Scan for the cell matching the given text and deliver its [X, Y] coordinate at center. 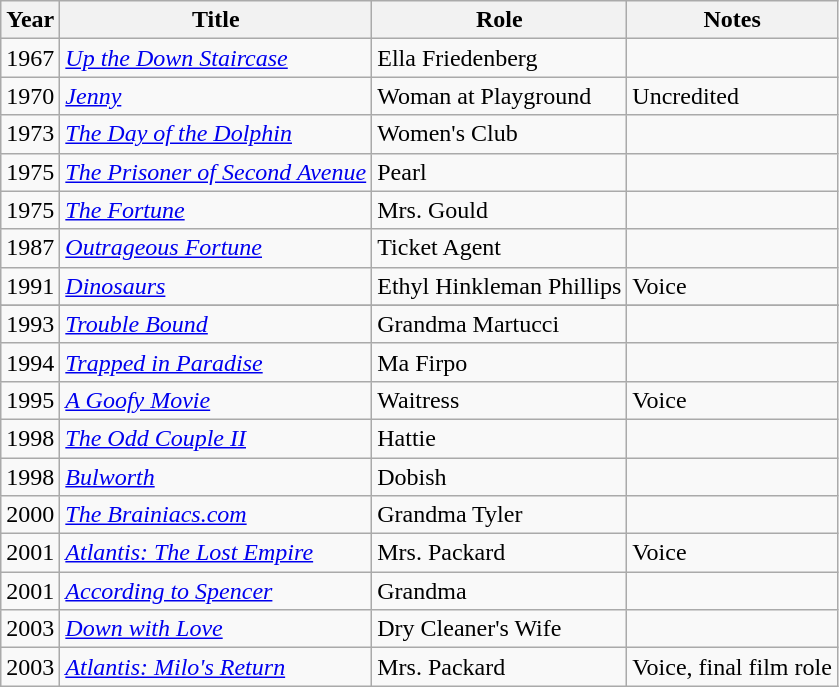
Dobish [500, 477]
Notes [732, 20]
Atlantis: The Lost Empire [216, 553]
1967 [30, 58]
The Fortune [216, 210]
1993 [30, 324]
Grandma [500, 591]
Waitress [500, 400]
Bulworth [216, 477]
Title [216, 20]
1973 [30, 134]
Ma Firpo [500, 362]
Uncredited [732, 96]
Trapped in Paradise [216, 362]
Women's Club [500, 134]
1987 [30, 248]
Ticket Agent [500, 248]
Voice, final film role [732, 667]
1970 [30, 96]
Ella Friedenberg [500, 58]
1991 [30, 286]
A Goofy Movie [216, 400]
Hattie [500, 438]
Pearl [500, 172]
The Day of the Dolphin [216, 134]
Up the Down Staircase [216, 58]
The Prisoner of Second Avenue [216, 172]
Dry Cleaner's Wife [500, 629]
Role [500, 20]
1995 [30, 400]
Trouble Bound [216, 324]
Outrageous Fortune [216, 248]
Woman at Playground [500, 96]
Grandma Martucci [500, 324]
1994 [30, 362]
Atlantis: Milo's Return [216, 667]
Down with Love [216, 629]
Year [30, 20]
According to Spencer [216, 591]
2000 [30, 515]
Mrs. Gould [500, 210]
The Brainiacs.com [216, 515]
Grandma Tyler [500, 515]
Dinosaurs [216, 286]
The Odd Couple II [216, 438]
Jenny [216, 96]
Ethyl Hinkleman Phillips [500, 286]
